Return the (x, y) coordinate for the center point of the cell that contains the specified text.  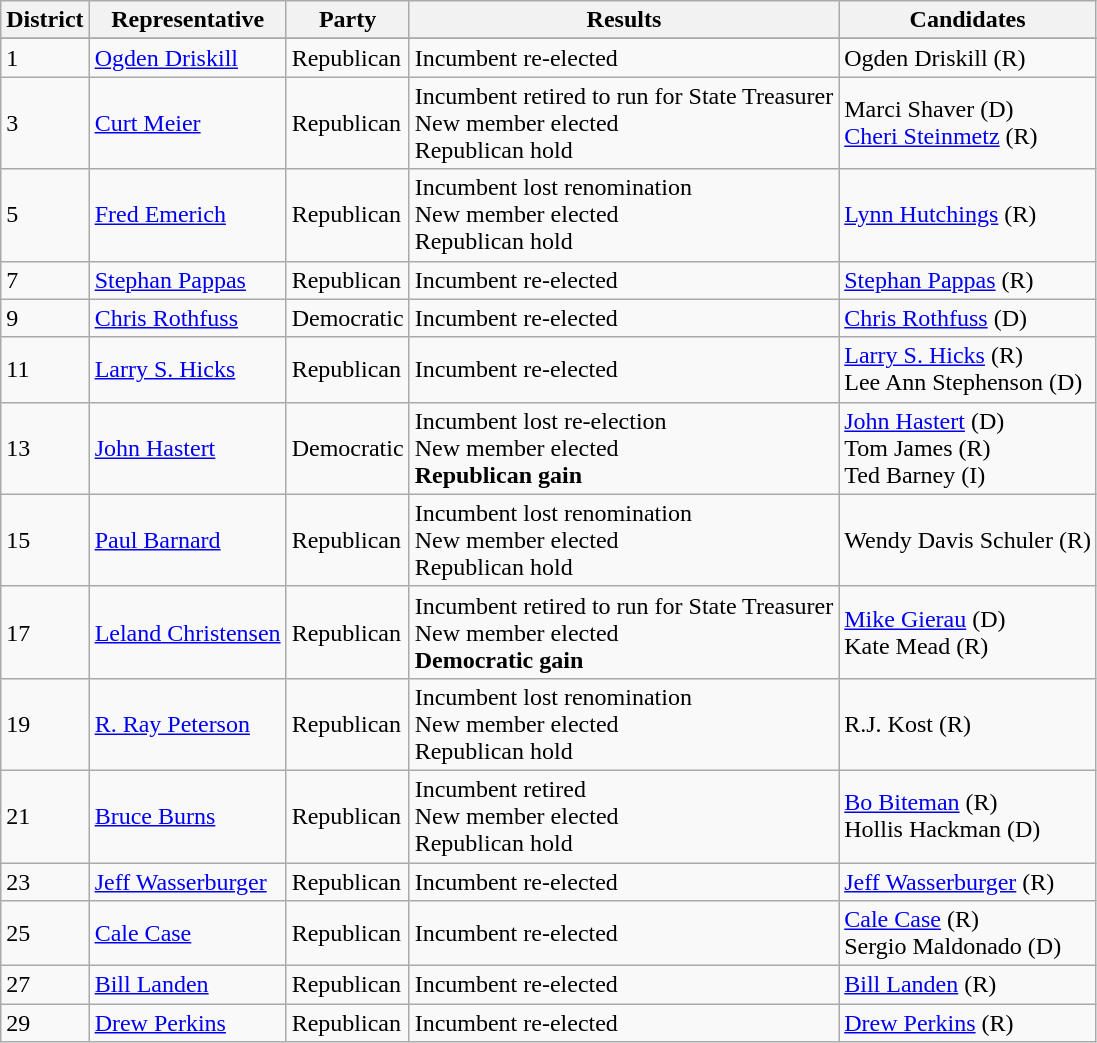
Stephan Pappas (188, 280)
Stephan Pappas (R) (968, 280)
Incumbent lost re-electionNew member electedRepublican gain (624, 448)
Incumbent retired to run for State TreasurerNew member electedRepublican hold (624, 123)
Cale Case (188, 934)
19 (45, 724)
17 (45, 632)
Fred Emerich (188, 215)
Larry S. Hicks (188, 370)
Leland Christensen (188, 632)
13 (45, 448)
1 (45, 58)
Bo Biteman (R)Hollis Hackman (D) (968, 816)
5 (45, 215)
Bill Landen (R) (968, 985)
Incumbent retired to run for State TreasurerNew member electedDemocratic gain (624, 632)
Incumbent retiredNew member electedRepublican hold (624, 816)
John Hastert (D)Tom James (R)Ted Barney (I) (968, 448)
Wendy Davis Schuler (R) (968, 540)
25 (45, 934)
21 (45, 816)
Paul Barnard (188, 540)
Mike Gierau (D)Kate Mead (R) (968, 632)
Curt Meier (188, 123)
7 (45, 280)
Drew Perkins (188, 1023)
Party (348, 20)
29 (45, 1023)
3 (45, 123)
Drew Perkins (R) (968, 1023)
11 (45, 370)
Candidates (968, 20)
John Hastert (188, 448)
Larry S. Hicks (R)Lee Ann Stephenson (D) (968, 370)
R. Ray Peterson (188, 724)
Chris Rothfuss (D) (968, 318)
15 (45, 540)
Representative (188, 20)
Cale Case (R)Sergio Maldonado (D) (968, 934)
23 (45, 881)
9 (45, 318)
Ogden Driskill (R) (968, 58)
District (45, 20)
Ogden Driskill (188, 58)
Results (624, 20)
Bill Landen (188, 985)
Chris Rothfuss (188, 318)
Jeff Wasserburger (188, 881)
Lynn Hutchings (R) (968, 215)
Marci Shaver (D)Cheri Steinmetz (R) (968, 123)
R.J. Kost (R) (968, 724)
27 (45, 985)
Jeff Wasserburger (R) (968, 881)
Bruce Burns (188, 816)
